Locate the cell with the specified text and output its (X, Y) center coordinate. 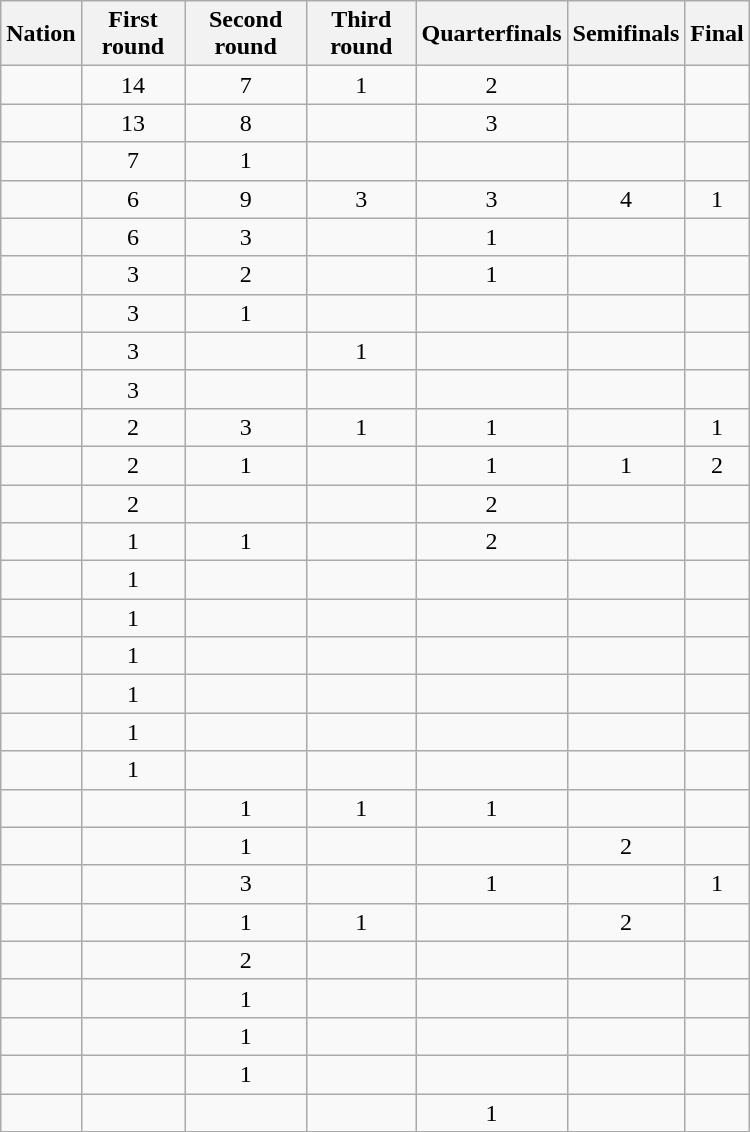
Quarterfinals (492, 34)
13 (133, 123)
4 (626, 199)
Nation (41, 34)
Third round (362, 34)
Semifinals (626, 34)
9 (246, 199)
Final (717, 34)
8 (246, 123)
14 (133, 85)
Second round (246, 34)
First round (133, 34)
